Determine the (X, Y) coordinate at the center of the cell enclosing the given text.  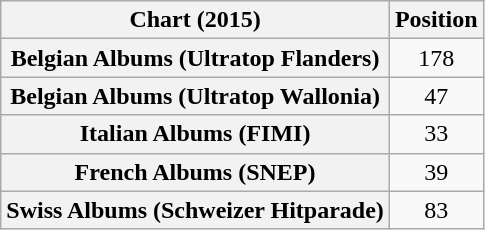
Position (436, 20)
Belgian Albums (Ultratop Flanders) (196, 58)
47 (436, 96)
178 (436, 58)
Chart (2015) (196, 20)
39 (436, 172)
83 (436, 210)
33 (436, 134)
Swiss Albums (Schweizer Hitparade) (196, 210)
Italian Albums (FIMI) (196, 134)
French Albums (SNEP) (196, 172)
Belgian Albums (Ultratop Wallonia) (196, 96)
